Return the [x, y] coordinate for the center point of the cell that contains the specified text.  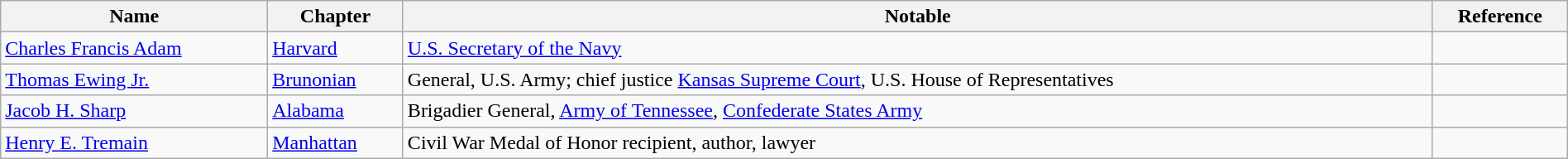
Brigadier General, Army of Tennessee, Confederate States Army [918, 111]
General, U.S. Army; chief justice Kansas Supreme Court, U.S. House of Representatives [918, 79]
Charles Francis Adam [134, 48]
Chapter [336, 17]
Reference [1500, 17]
Manhattan [336, 142]
Henry E. Tremain [134, 142]
U.S. Secretary of the Navy [918, 48]
Alabama [336, 111]
Brunonian [336, 79]
Civil War Medal of Honor recipient, author, lawyer [918, 142]
Jacob H. Sharp [134, 111]
Thomas Ewing Jr. [134, 79]
Name [134, 17]
Notable [918, 17]
Harvard [336, 48]
